From the cell containing the given text, extract its center point as [X, Y] coordinate. 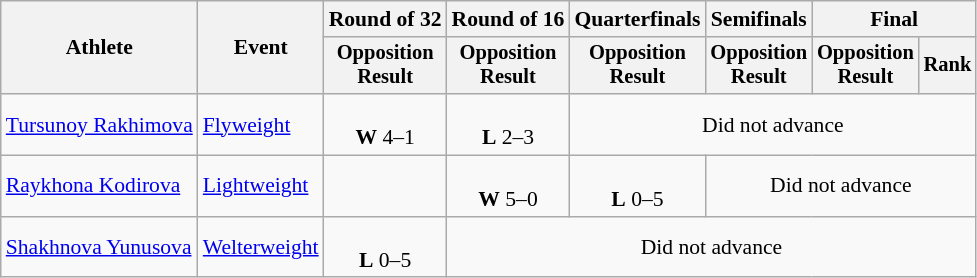
Quarterfinals [637, 19]
Round of 16 [508, 19]
Athlete [100, 48]
Rank [948, 66]
Lightweight [261, 186]
W 4–1 [386, 124]
L 2–3 [508, 124]
Final [894, 19]
Welterweight [261, 248]
Shakhnova Yunusova [100, 248]
Raykhona Kodirova [100, 186]
Flyweight [261, 124]
Semifinals [758, 19]
Tursunoy Rakhimova [100, 124]
W 5–0 [508, 186]
Event [261, 48]
Round of 32 [386, 19]
